Determine the (X, Y) coordinate at the center of the cell enclosing the given text.  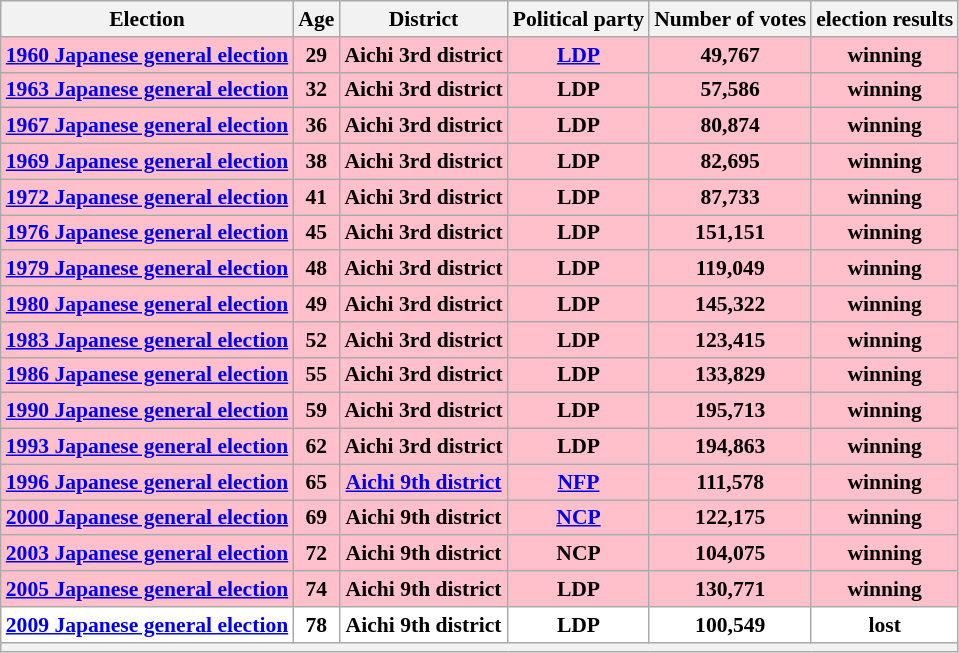
1969 Japanese general election (147, 162)
1990 Japanese general election (147, 411)
32 (316, 90)
52 (316, 340)
1983 Japanese general election (147, 340)
1986 Japanese general election (147, 375)
49,767 (730, 55)
NFP (578, 482)
2000 Japanese general election (147, 518)
2005 Japanese general election (147, 589)
Political party (578, 19)
62 (316, 447)
65 (316, 482)
41 (316, 197)
72 (316, 554)
119,049 (730, 269)
1996 Japanese general election (147, 482)
59 (316, 411)
145,322 (730, 304)
38 (316, 162)
133,829 (730, 375)
80,874 (730, 126)
130,771 (730, 589)
1976 Japanese general election (147, 233)
69 (316, 518)
lost (884, 625)
1960 Japanese general election (147, 55)
1979 Japanese general election (147, 269)
Age (316, 19)
1980 Japanese general election (147, 304)
195,713 (730, 411)
194,863 (730, 447)
45 (316, 233)
2003 Japanese general election (147, 554)
49 (316, 304)
104,075 (730, 554)
123,415 (730, 340)
151,151 (730, 233)
57,586 (730, 90)
1972 Japanese general election (147, 197)
78 (316, 625)
111,578 (730, 482)
36 (316, 126)
1993 Japanese general election (147, 447)
District (423, 19)
Election (147, 19)
100,549 (730, 625)
election results (884, 19)
1963 Japanese general election (147, 90)
48 (316, 269)
122,175 (730, 518)
Number of votes (730, 19)
1967 Japanese general election (147, 126)
29 (316, 55)
74 (316, 589)
2009 Japanese general election (147, 625)
82,695 (730, 162)
55 (316, 375)
87,733 (730, 197)
